Search for the cell housing the specified text and yield its (X, Y) center coordinate. 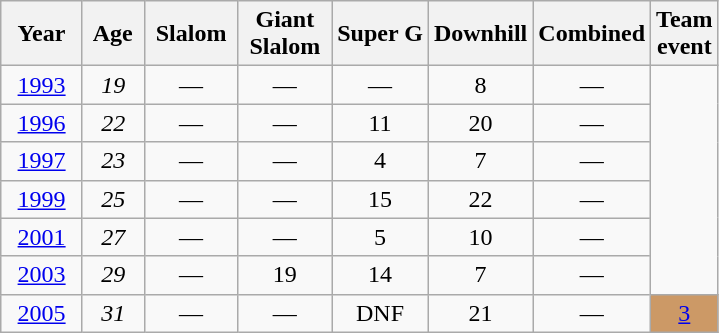
4 (380, 161)
Combined (592, 34)
2001 (42, 237)
21 (480, 313)
1996 (42, 123)
31 (113, 313)
11 (380, 123)
29 (113, 275)
Downhill (480, 34)
Age (113, 34)
Slalom (191, 34)
1997 (42, 161)
Teamevent (685, 34)
25 (113, 199)
Super G (380, 34)
2005 (42, 313)
23 (113, 161)
3 (685, 313)
Year (42, 34)
Giant Slalom (285, 34)
27 (113, 237)
2003 (42, 275)
1999 (42, 199)
20 (480, 123)
14 (380, 275)
8 (480, 85)
5 (380, 237)
1993 (42, 85)
10 (480, 237)
15 (380, 199)
DNF (380, 313)
